Detect which cell encompasses the target text, then output its [x, y] center coordinate. 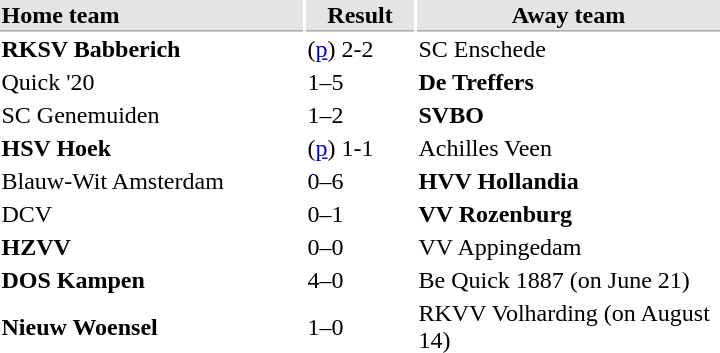
RKSV Babberich [152, 49]
De Treffers [568, 83]
0–6 [360, 181]
Blauw-Wit Amsterdam [152, 181]
0–0 [360, 247]
DCV [152, 215]
Away team [568, 16]
SC Enschede [568, 49]
Achilles Veen [568, 149]
Home team [152, 16]
HSV Hoek [152, 149]
SC Genemuiden [152, 115]
DOS Kampen [152, 281]
(p) 2-2 [360, 49]
Be Quick 1887 (on June 21) [568, 281]
HVV Hollandia [568, 181]
1–5 [360, 83]
4–0 [360, 281]
VV Rozenburg [568, 215]
0–1 [360, 215]
HZVV [152, 247]
Result [360, 16]
VV Appingedam [568, 247]
SVBO [568, 115]
(p) 1-1 [360, 149]
1–2 [360, 115]
Quick '20 [152, 83]
